Output the (x, y) coordinate of the center of the cell containing the given text.  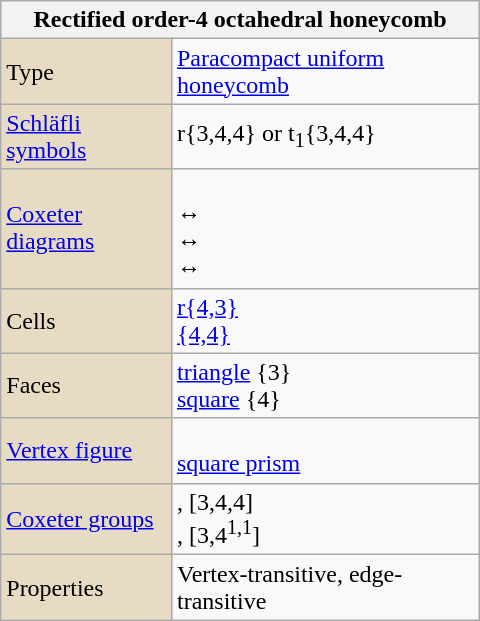
Type (86, 72)
triangle {3}square {4} (325, 386)
Vertex figure (86, 450)
Coxeter groups (86, 519)
, [3,4,4], [3,41,1] (325, 519)
Vertex-transitive, edge-transitive (325, 588)
↔ ↔ ↔ (325, 228)
Properties (86, 588)
Coxeter diagrams (86, 228)
Rectified order-4 octahedral honeycomb (240, 20)
Schläfli symbols (86, 136)
Cells (86, 320)
r{4,3} {4,4} (325, 320)
Paracompact uniform honeycomb (325, 72)
Faces (86, 386)
square prism (325, 450)
r{3,4,4} or t1{3,4,4} (325, 136)
